Output the (X, Y) coordinate of the center of the cell containing the given text.  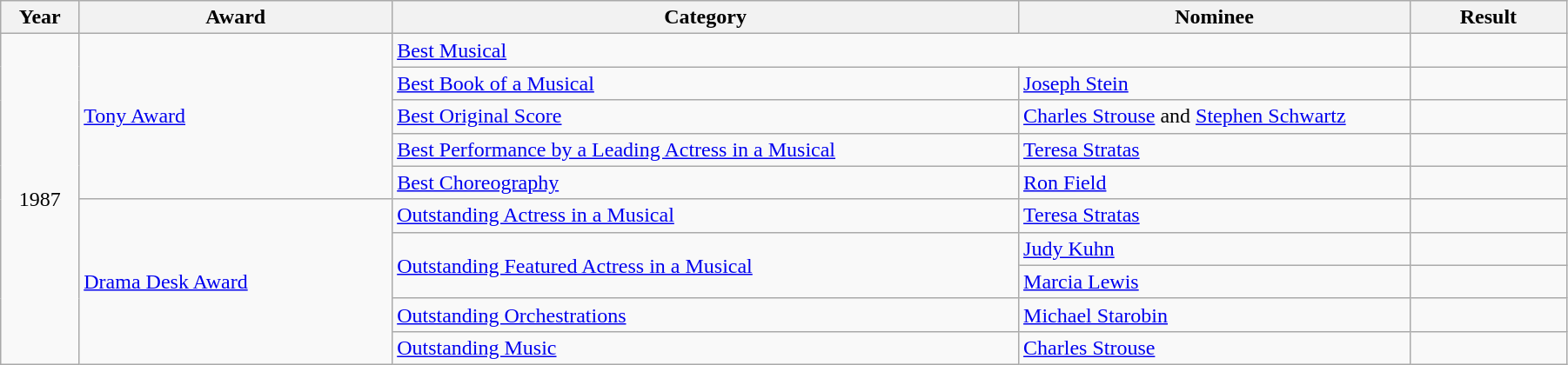
Michael Starobin (1215, 315)
Tony Award (236, 116)
Best Performance by a Leading Actress in a Musical (706, 149)
Result (1488, 17)
Best Book of a Musical (706, 83)
Marcia Lewis (1215, 282)
Nominee (1215, 17)
Judy Kuhn (1215, 249)
Best Original Score (706, 116)
Year (40, 17)
Drama Desk Award (236, 282)
Award (236, 17)
Outstanding Orchestrations (706, 315)
Joseph Stein (1215, 83)
Best Choreography (706, 182)
Outstanding Actress in a Musical (706, 216)
1987 (40, 200)
Outstanding Music (706, 348)
Charles Strouse and Stephen Schwartz (1215, 116)
Outstanding Featured Actress in a Musical (706, 265)
Category (706, 17)
Best Musical (901, 50)
Charles Strouse (1215, 348)
Ron Field (1215, 182)
